Scan for the cell matching the given text and deliver its (x, y) coordinate at center. 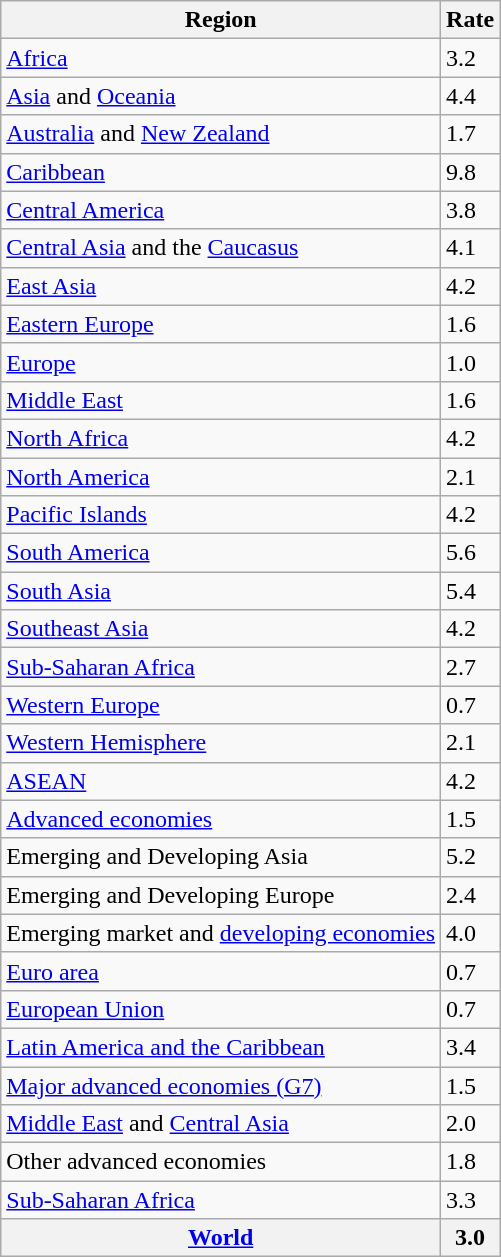
Caribbean (221, 172)
3.4 (470, 1047)
ASEAN (221, 781)
Pacific Islands (221, 515)
Europe (221, 362)
2.0 (470, 1124)
Central Asia and the Caucasus (221, 248)
4.4 (470, 96)
European Union (221, 1009)
North America (221, 477)
9.8 (470, 172)
Euro area (221, 971)
1.0 (470, 362)
Emerging market and developing economies (221, 933)
Region (221, 20)
2.4 (470, 895)
Australia and New Zealand (221, 134)
Middle East (221, 400)
4.1 (470, 248)
2.7 (470, 667)
North Africa (221, 438)
5.2 (470, 857)
Emerging and Developing Asia (221, 857)
World (221, 1238)
Rate (470, 20)
East Asia (221, 286)
1.8 (470, 1162)
4.0 (470, 933)
Southeast Asia (221, 629)
Africa (221, 58)
Western Hemisphere (221, 743)
South America (221, 553)
South Asia (221, 591)
Major advanced economies (G7) (221, 1085)
3.2 (470, 58)
Western Europe (221, 705)
Middle East and Central Asia (221, 1124)
Central America (221, 210)
Advanced economies (221, 819)
Emerging and Developing Europe (221, 895)
3.0 (470, 1238)
Latin America and the Caribbean (221, 1047)
5.4 (470, 591)
Other advanced economies (221, 1162)
Eastern Europe (221, 324)
1.7 (470, 134)
3.3 (470, 1200)
Asia and Oceania (221, 96)
5.6 (470, 553)
3.8 (470, 210)
